Locate the cell with the specified text and output its [X, Y] center coordinate. 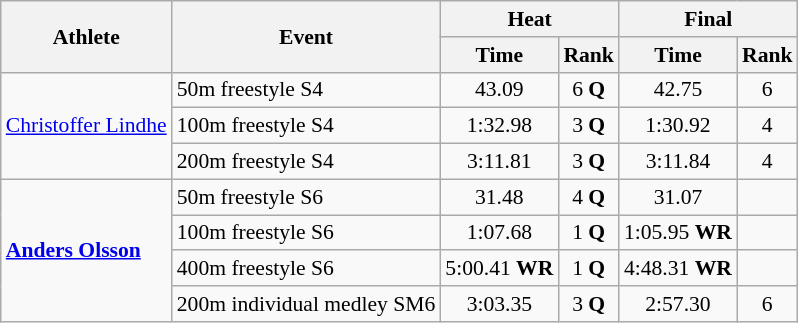
100m freestyle S4 [306, 126]
Anders Olsson [86, 250]
50m freestyle S6 [306, 197]
2:57.30 [678, 304]
Event [306, 36]
31.07 [678, 197]
3:11.84 [678, 162]
Heat [530, 19]
6 Q [588, 90]
3:11.81 [499, 162]
200m freestyle S4 [306, 162]
Athlete [86, 36]
1:32.98 [499, 126]
Christoffer Lindhe [86, 126]
43.09 [499, 90]
400m freestyle S6 [306, 269]
1:05.95 WR [678, 233]
3:03.35 [499, 304]
100m freestyle S6 [306, 233]
1:30.92 [678, 126]
200m individual medley SM6 [306, 304]
1:07.68 [499, 233]
4 Q [588, 197]
4:48.31 WR [678, 269]
42.75 [678, 90]
31.48 [499, 197]
50m freestyle S4 [306, 90]
5:00.41 WR [499, 269]
Final [708, 19]
